Detect which cell encompasses the target text, then output its (x, y) center coordinate. 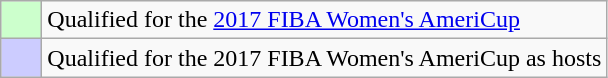
Qualified for the 2017 FIBA Women's AmeriCup as hosts (324, 58)
Qualified for the 2017 FIBA Women's AmeriCup (324, 20)
